Find where the given text appears and provide that cell's center as [X, Y] coordinate. 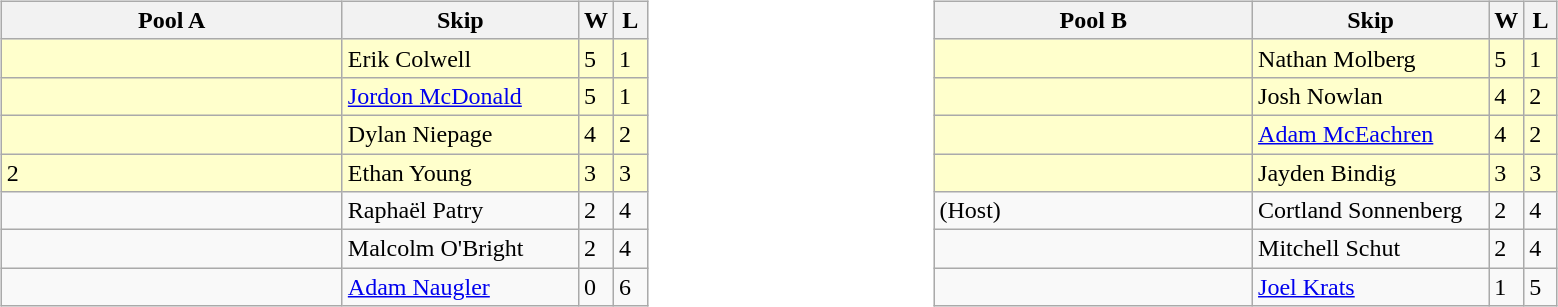
Adam McEachren [1371, 134]
Dylan Niepage [460, 134]
Joel Krats [1371, 287]
Adam Naugler [460, 287]
Mitchell Schut [1371, 249]
Malcolm O'Bright [460, 249]
Pool B [1094, 20]
Cortland Sonnenberg [1371, 211]
0 [596, 287]
Jordon McDonald [460, 96]
Erik Colwell [460, 58]
Ethan Young [460, 173]
Pool A [172, 20]
Nathan Molberg [1371, 58]
(Host) [1094, 211]
6 [630, 287]
Josh Nowlan [1371, 96]
Jayden Bindig [1371, 173]
Raphaël Patry [460, 211]
